Return [X, Y] of the center of cell containing provided text 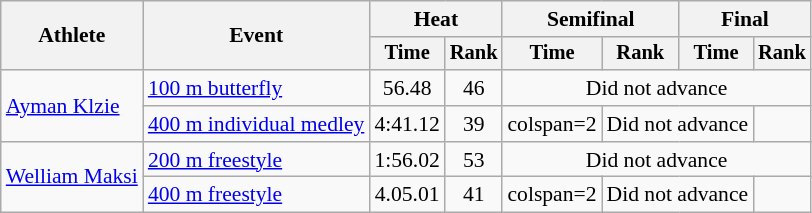
Ayman Klzie [72, 106]
400 m individual medley [256, 124]
Athlete [72, 36]
Semifinal [590, 19]
41 [474, 195]
Final [745, 19]
1:56.02 [406, 160]
Event [256, 36]
400 m freestyle [256, 195]
Welliam Maksi [72, 178]
200 m freestyle [256, 160]
39 [474, 124]
56.48 [406, 88]
4:41.12 [406, 124]
100 m butterfly [256, 88]
Heat [436, 19]
4.05.01 [406, 195]
53 [474, 160]
46 [474, 88]
